For the text-containing cell, return its midpoint in [X, Y] coordinate format. 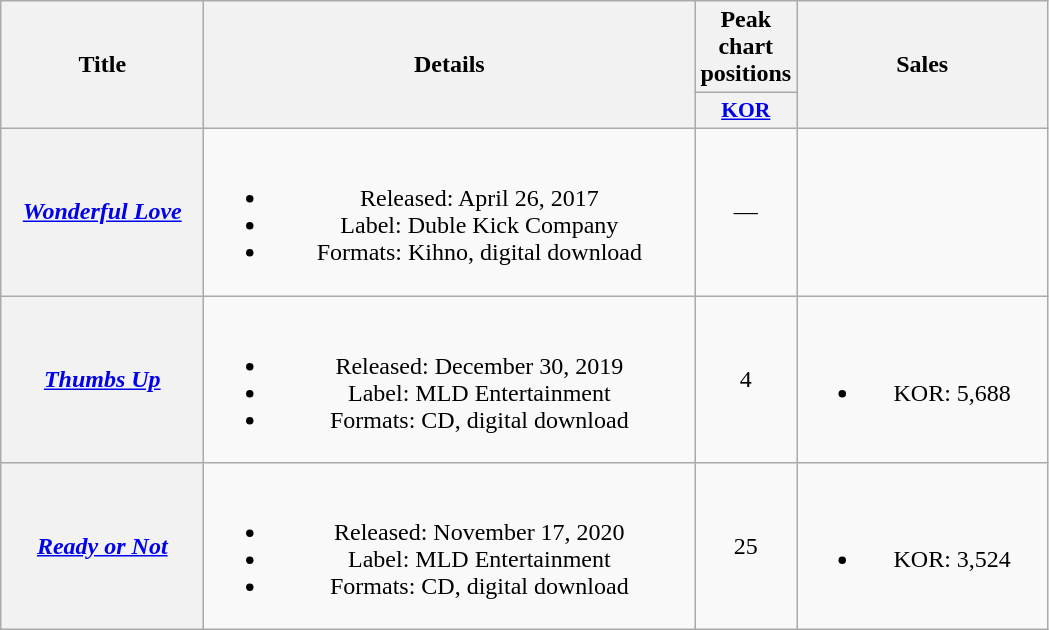
KOR: 3,524 [922, 546]
KOR: 5,688 [922, 380]
Ready or Not [102, 546]
Released: December 30, 2019Label: MLD EntertainmentFormats: CD, digital download [450, 380]
— [746, 212]
Thumbs Up [102, 380]
Released: April 26, 2017Label: Duble Kick CompanyFormats: Kihno, digital download [450, 212]
4 [746, 380]
25 [746, 546]
Details [450, 65]
Title [102, 65]
Sales [922, 65]
Peakchartpositions [746, 47]
Released: November 17, 2020Label: MLD EntertainmentFormats: CD, digital download [450, 546]
KOR [746, 111]
Wonderful Love [102, 212]
